Output the [X, Y] coordinate of the center of the cell containing the given text.  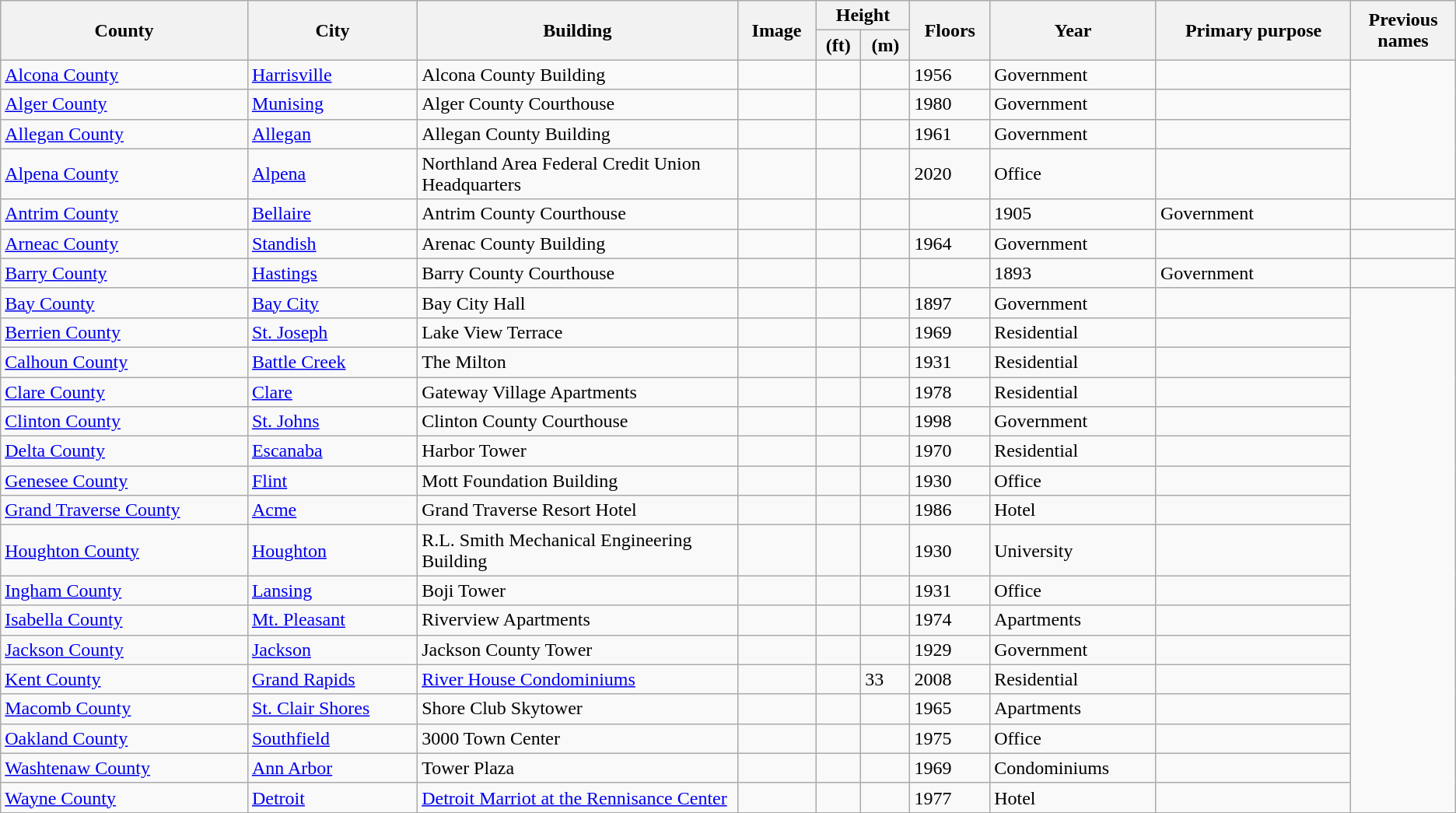
Antrim County [124, 214]
Jackson County [124, 650]
Clare County [124, 391]
Height [863, 16]
Alpena County [124, 174]
(m) [885, 45]
Northland Area Federal Credit Union Headquarters [577, 174]
Alpena [332, 174]
Alcona County Building [577, 75]
Detroit [332, 797]
1986 [950, 510]
Hastings [332, 273]
1977 [950, 797]
Alger County Courthouse [577, 104]
Clinton County Courthouse [577, 422]
1897 [950, 303]
Clare [332, 391]
Primary purpose [1253, 30]
Bay County [124, 303]
Calhoun County [124, 362]
Macomb County [124, 709]
Barry County Courthouse [577, 273]
Berrien County [124, 332]
Previousnames [1403, 30]
Delta County [124, 451]
Gateway Village Apartments [577, 391]
Allegan County [124, 134]
Ann Arbor [332, 768]
1929 [950, 650]
1961 [950, 134]
R.L. Smith Mechanical Engineering Building [577, 551]
33 [885, 679]
Grand Traverse Resort Hotel [577, 510]
Mott Foundation Building [577, 481]
1978 [950, 391]
Building [577, 30]
Image [776, 30]
Washtenaw County [124, 768]
Alger County [124, 104]
Bellaire [332, 214]
Allegan County Building [577, 134]
Antrim County Courthouse [577, 214]
Southfield [332, 738]
Allegan [332, 134]
1975 [950, 738]
Flint [332, 481]
Kent County [124, 679]
Tower Plaza [577, 768]
Genesee County [124, 481]
Detroit Marriot at the Rennisance Center [577, 797]
Boji Tower [577, 590]
(ft) [838, 45]
County [124, 30]
Houghton [332, 551]
Wayne County [124, 797]
River House Condominiums [577, 679]
Harbor Tower [577, 451]
Floors [950, 30]
1905 [1073, 214]
St. Johns [332, 422]
2008 [950, 679]
Riverview Apartments [577, 620]
Acme [332, 510]
Shore Club Skytower [577, 709]
Grand Traverse County [124, 510]
Escanaba [332, 451]
St. Clair Shores [332, 709]
City [332, 30]
Standish [332, 244]
Bay City Hall [577, 303]
Barry County [124, 273]
1974 [950, 620]
Isabella County [124, 620]
Ingham County [124, 590]
Bay City [332, 303]
Arenac County Building [577, 244]
Year [1073, 30]
1893 [1073, 273]
Jackson County Tower [577, 650]
Grand Rapids [332, 679]
Lansing [332, 590]
1998 [950, 422]
Munising [332, 104]
2020 [950, 174]
1970 [950, 451]
Oakland County [124, 738]
The Milton [577, 362]
University [1073, 551]
1964 [950, 244]
Battle Creek [332, 362]
Condominiums [1073, 768]
Harrisville [332, 75]
Arneac County [124, 244]
Houghton County [124, 551]
Alcona County [124, 75]
St. Joseph [332, 332]
Lake View Terrace [577, 332]
1965 [950, 709]
1956 [950, 75]
Jackson [332, 650]
1980 [950, 104]
Mt. Pleasant [332, 620]
3000 Town Center [577, 738]
Clinton County [124, 422]
